Search for the cell housing the specified text and yield its (X, Y) center coordinate. 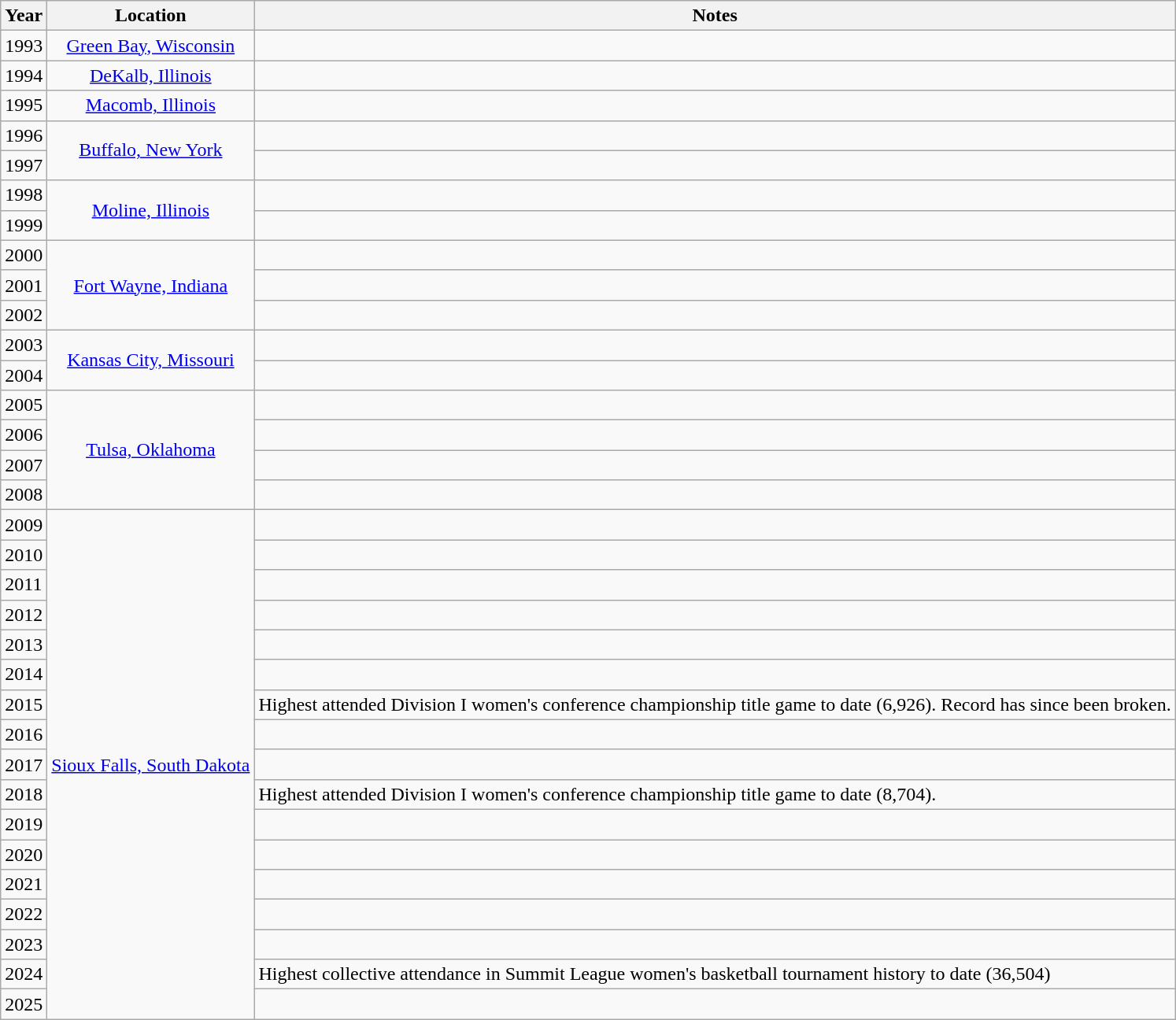
Tulsa, Oklahoma (151, 450)
1998 (24, 195)
Sioux Falls, South Dakota (151, 765)
Kansas City, Missouri (151, 360)
2002 (24, 315)
1993 (24, 46)
2005 (24, 405)
2008 (24, 495)
2003 (24, 345)
2007 (24, 465)
2011 (24, 585)
1996 (24, 135)
2025 (24, 1004)
Notes (715, 16)
1999 (24, 225)
DeKalb, Illinois (151, 76)
Green Bay, Wisconsin (151, 46)
2024 (24, 974)
Fort Wayne, Indiana (151, 285)
Buffalo, New York (151, 150)
2023 (24, 944)
1997 (24, 165)
Location (151, 16)
2016 (24, 734)
2001 (24, 285)
Year (24, 16)
Highest attended Division I women's conference championship title game to date (8,704). (715, 794)
Highest collective attendance in Summit League women's basketball tournament history to date (36,504) (715, 974)
2022 (24, 915)
1995 (24, 105)
2000 (24, 255)
2019 (24, 824)
Moline, Illinois (151, 210)
2012 (24, 615)
2006 (24, 435)
2010 (24, 555)
2017 (24, 764)
Highest attended Division I women's conference championship title game to date (6,926). Record has since been broken. (715, 704)
1994 (24, 76)
2018 (24, 794)
2015 (24, 704)
2009 (24, 525)
2020 (24, 854)
2004 (24, 375)
2021 (24, 885)
Macomb, Illinois (151, 105)
2014 (24, 674)
2013 (24, 645)
